Search for the cell housing the specified text and yield its [x, y] center coordinate. 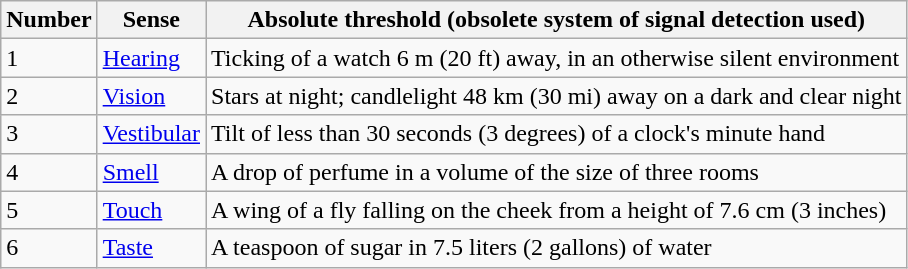
Tilt of less than 30 seconds (3 degrees) of a clock's minute hand [557, 134]
4 [49, 172]
Ticking of a watch 6 m (20 ft) away, in an otherwise silent environment [557, 58]
Number [49, 20]
Smell [151, 172]
6 [49, 248]
Vestibular [151, 134]
2 [49, 96]
3 [49, 134]
A wing of a fly falling on the cheek from a height of 7.6 cm (3 inches) [557, 210]
5 [49, 210]
A drop of perfume in a volume of the size of three rooms [557, 172]
Hearing [151, 58]
1 [49, 58]
Stars at night; candlelight 48 km (30 mi) away on a dark and clear night [557, 96]
Sense [151, 20]
Absolute threshold (obsolete system of signal detection used) [557, 20]
Vision [151, 96]
Touch [151, 210]
Taste [151, 248]
A teaspoon of sugar in 7.5 liters (2 gallons) of water [557, 248]
